Detect which cell encompasses the target text, then output its [x, y] center coordinate. 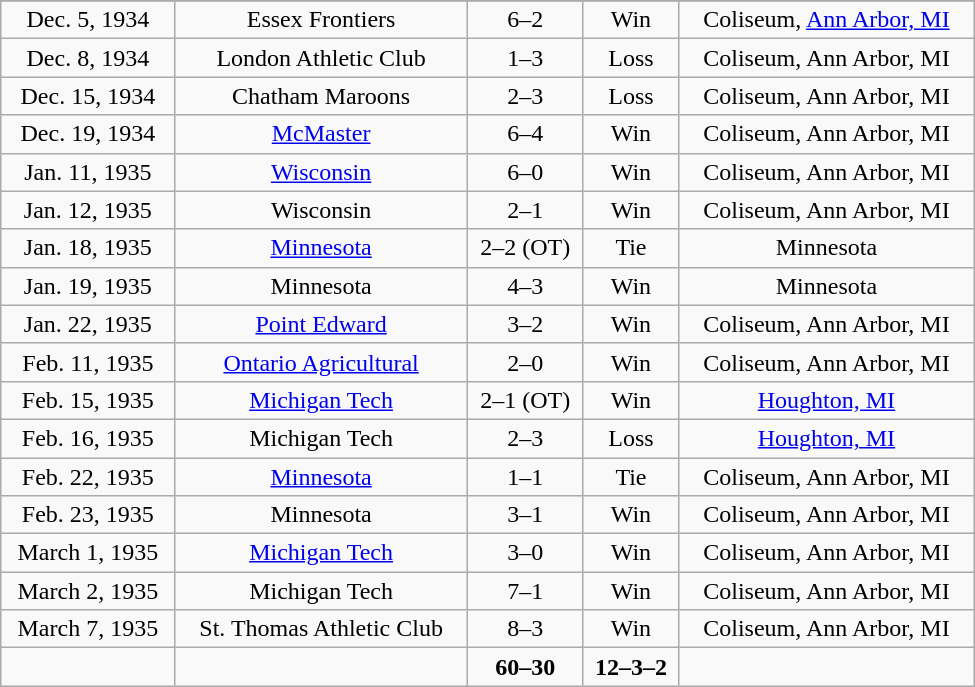
Jan. 12, 1935 [88, 210]
Jan. 22, 1935 [88, 324]
2–0 [525, 362]
Feb. 11, 1935 [88, 362]
2–1 (OT) [525, 400]
Jan. 19, 1935 [88, 286]
6–4 [525, 134]
Dec. 5, 1934 [88, 20]
Feb. 22, 1935 [88, 477]
St. Thomas Athletic Club [321, 629]
March 7, 1935 [88, 629]
Point Edward [321, 324]
McMaster [321, 134]
March 1, 1935 [88, 553]
Dec. 19, 1934 [88, 134]
Feb. 23, 1935 [88, 515]
4–3 [525, 286]
Essex Frontiers [321, 20]
7–1 [525, 591]
Ontario Agricultural [321, 362]
Dec. 8, 1934 [88, 58]
8–3 [525, 629]
Feb. 15, 1935 [88, 400]
60–30 [525, 667]
Chatham Maroons [321, 96]
3–0 [525, 553]
2–2 (OT) [525, 248]
London Athletic Club [321, 58]
3–1 [525, 515]
Dec. 15, 1934 [88, 96]
6–2 [525, 20]
6–0 [525, 172]
2–1 [525, 210]
March 2, 1935 [88, 591]
Feb. 16, 1935 [88, 438]
1–1 [525, 477]
3–2 [525, 324]
12–3–2 [630, 667]
Jan. 11, 1935 [88, 172]
Jan. 18, 1935 [88, 248]
1–3 [525, 58]
